Capture the cell that displays the provided text and extract its [x, y] central coordinate. 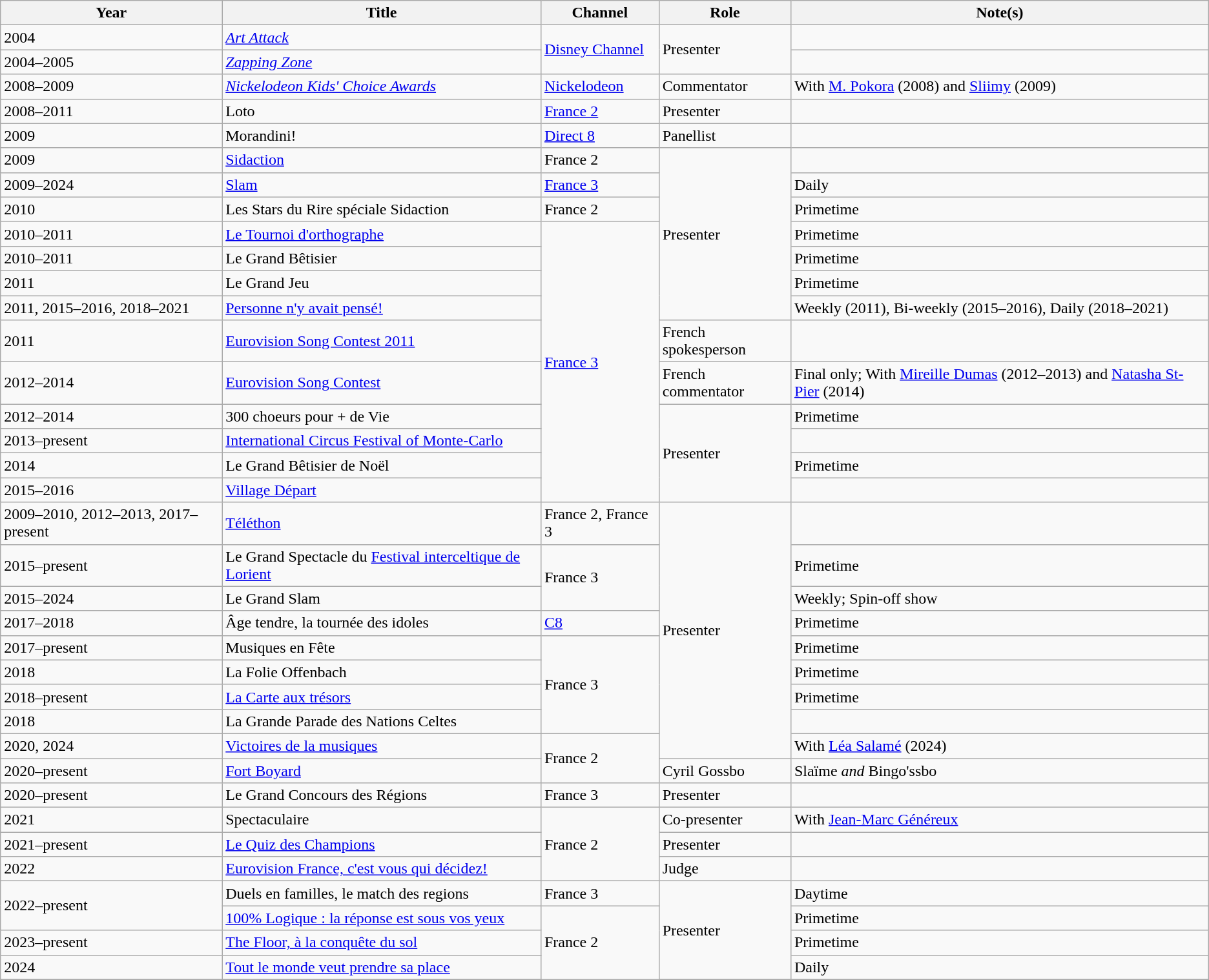
La Folie Offenbach [382, 672]
Le Grand Bêtisier de Noël [382, 465]
Cyril Gossbo [725, 770]
Final only; With Mireille Dumas (2012–2013) and Natasha St-Pier (2014) [1000, 383]
Le Grand Spectacle du Festival interceltique de Lorient [382, 566]
2022–present [111, 906]
2009–2010, 2012–2013, 2017–present [111, 523]
Morandini! [382, 136]
2023–present [111, 943]
2018–present [111, 697]
2022 [111, 869]
2008–2009 [111, 87]
2021–present [111, 844]
France 2, France 3 [599, 523]
Duels en familles, le match des regions [382, 893]
2015–present [111, 566]
Spectaculaire [382, 820]
Slam [382, 185]
Le Grand Concours des Régions [382, 795]
Judge [725, 869]
Daytime [1000, 893]
Disney Channel [599, 50]
2004 [111, 37]
Nickelodeon [599, 87]
2004–2005 [111, 62]
Eurovision Song Contest 2011 [382, 341]
Tout le monde veut prendre sa place [382, 967]
Village Départ [382, 490]
Eurovision Song Contest [382, 383]
Le Grand Jeu [382, 283]
100% Logique : la réponse est sous vos yeux [382, 918]
2015–2016 [111, 490]
Weekly; Spin-off show [1000, 598]
La Carte aux trésors [382, 697]
Sidaction [382, 160]
2017–2018 [111, 623]
2020, 2024 [111, 746]
C8 [599, 623]
Note(s) [1000, 13]
Role [725, 13]
Eurovision France, c'est vous qui décidez! [382, 869]
Victoires de la musiques [382, 746]
Channel [599, 13]
With M. Pokora (2008) and Sliimy (2009) [1000, 87]
2008–2011 [111, 111]
Musiques en Fête [382, 648]
2024 [111, 967]
2011, 2015–2016, 2018–2021 [111, 308]
Personne n'y avait pensé! [382, 308]
2015–2024 [111, 598]
Fort Boyard [382, 770]
Nickelodeon Kids' Choice Awards [382, 87]
With Jean-Marc Généreux [1000, 820]
Zapping Zone [382, 62]
2017–present [111, 648]
Le Tournoi d'orthographe [382, 234]
Direct 8 [599, 136]
2021 [111, 820]
Le Quiz des Champions [382, 844]
Le Grand Slam [382, 598]
International Circus Festival of Monte-Carlo [382, 441]
Les Stars du Rire spéciale Sidaction [382, 209]
Title [382, 13]
Panellist [725, 136]
The Floor, à la conquête du sol [382, 943]
2013–present [111, 441]
300 choeurs pour + de Vie [382, 416]
2014 [111, 465]
Loto [382, 111]
Commentator [725, 87]
2009–2024 [111, 185]
Co-presenter [725, 820]
With Léa Salamé (2024) [1000, 746]
La Grande Parade des Nations Celtes [382, 721]
French spokesperson [725, 341]
2010 [111, 209]
Weekly (2011), Bi-weekly (2015–2016), Daily (2018–2021) [1000, 308]
Âge tendre, la tournée des idoles [382, 623]
Téléthon [382, 523]
Le Grand Bêtisier [382, 258]
Slaïme and Bingo'ssbo [1000, 770]
Art Attack [382, 37]
Year [111, 13]
French commentator [725, 383]
